Provide the [x, y] coordinate of the cell's center where the given text is located.  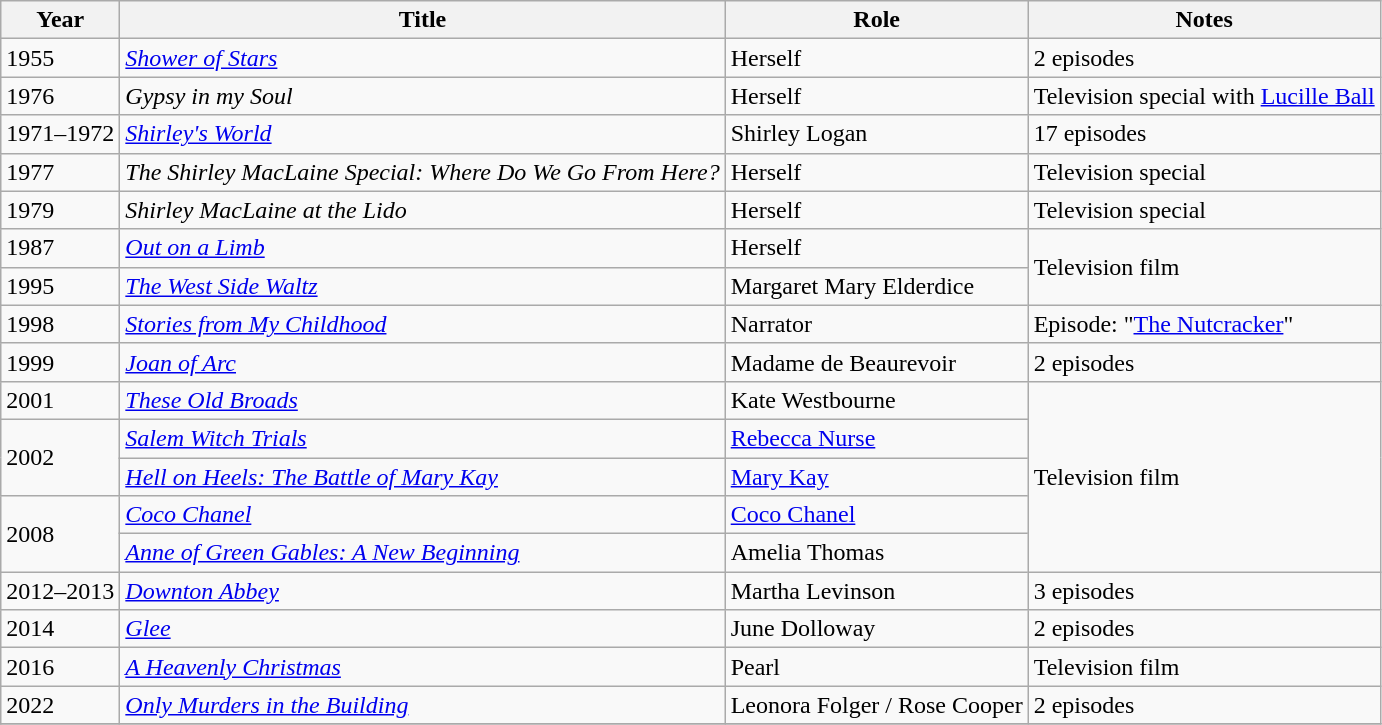
Gypsy in my Soul [422, 96]
2008 [60, 534]
Shower of Stars [422, 58]
Downton Abbey [422, 591]
Only Murders in the Building [422, 705]
These Old Broads [422, 400]
Television special with Lucille Ball [1204, 96]
2022 [60, 705]
1987 [60, 248]
1998 [60, 324]
1955 [60, 58]
Rebecca Nurse [876, 438]
Stories from My Childhood [422, 324]
Shirley's World [422, 134]
2012–2013 [60, 591]
1977 [60, 172]
Salem Witch Trials [422, 438]
Martha Levinson [876, 591]
Narrator [876, 324]
Role [876, 20]
Out on a Limb [422, 248]
1995 [60, 286]
1999 [60, 362]
Shirley Logan [876, 134]
Margaret Mary Elderdice [876, 286]
A Heavenly Christmas [422, 667]
2001 [60, 400]
The Shirley MacLaine Special: Where Do We Go From Here? [422, 172]
Leonora Folger / Rose Cooper [876, 705]
Glee [422, 629]
1976 [60, 96]
Shirley MacLaine at the Lido [422, 210]
Madame de Beaurevoir [876, 362]
2016 [60, 667]
1979 [60, 210]
3 episodes [1204, 591]
Anne of Green Gables: A New Beginning [422, 553]
Title [422, 20]
The West Side Waltz [422, 286]
Year [60, 20]
1971–1972 [60, 134]
Amelia Thomas [876, 553]
June Dolloway [876, 629]
2014 [60, 629]
Pearl [876, 667]
Hell on Heels: The Battle of Mary Kay [422, 477]
Notes [1204, 20]
Kate Westbourne [876, 400]
17 episodes [1204, 134]
Joan of Arc [422, 362]
Episode: "The Nutcracker" [1204, 324]
2002 [60, 457]
Mary Kay [876, 477]
